Provide the [X, Y] coordinate of the cell's center where the given text is located.  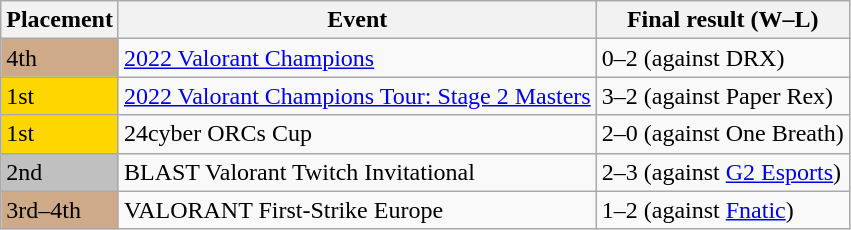
24cyber ORCs Cup [357, 134]
2–0 (against One Breath) [722, 134]
2022 Valorant Champions Tour: Stage 2 Masters [357, 96]
1–2 (against Fnatic) [722, 210]
BLAST Valorant Twitch Invitational [357, 172]
3rd–4th [60, 210]
2–3 (against G2 Esports) [722, 172]
2nd [60, 172]
3–2 (against Paper Rex) [722, 96]
0–2 (against DRX) [722, 58]
Final result (W–L) [722, 20]
Event [357, 20]
VALORANT First-Strike Europe [357, 210]
2022 Valorant Champions [357, 58]
4th [60, 58]
Placement [60, 20]
